Capture the cell that displays the provided text and extract its (x, y) central coordinate. 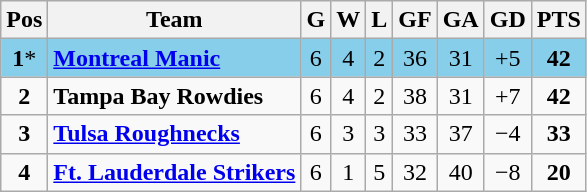
Pos (24, 20)
+7 (508, 96)
PTS (558, 20)
GF (415, 20)
Ft. Lauderdale Strikers (174, 172)
1* (24, 58)
+5 (508, 58)
G (316, 20)
Montreal Manic (174, 58)
GA (460, 20)
37 (460, 134)
40 (460, 172)
Team (174, 20)
1 (348, 172)
W (348, 20)
L (380, 20)
20 (558, 172)
36 (415, 58)
GD (508, 20)
−4 (508, 134)
38 (415, 96)
32 (415, 172)
Tampa Bay Rowdies (174, 96)
5 (380, 172)
Tulsa Roughnecks (174, 134)
−8 (508, 172)
